Locate the cell with the specified text and output its [x, y] center coordinate. 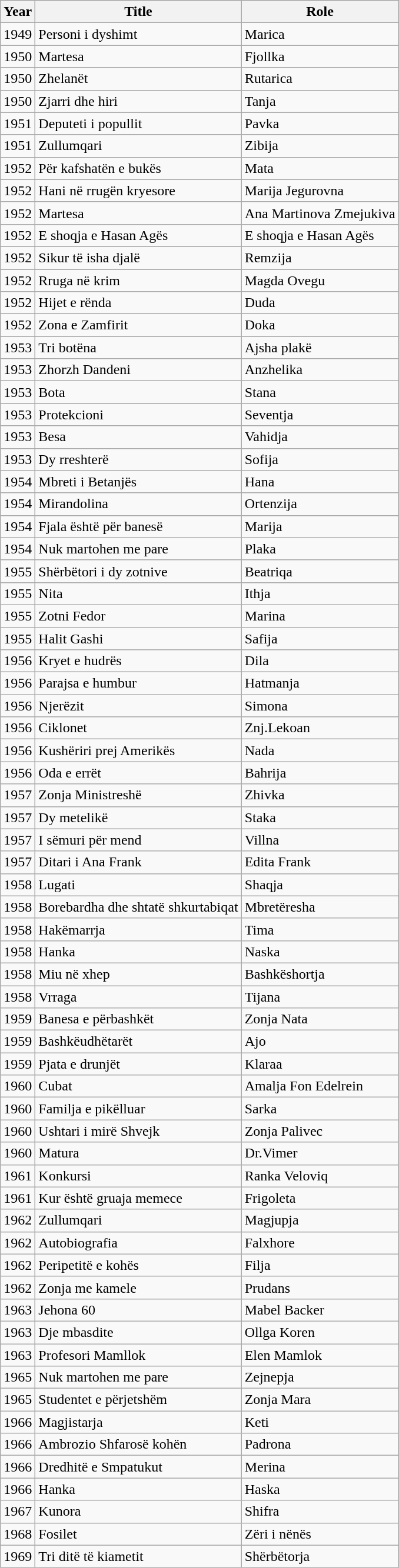
Zonja Mara [320, 1400]
Mata [320, 168]
Nada [320, 750]
Profesori Mamllok [138, 1355]
Amalja Fon Edelrein [320, 1086]
Prudans [320, 1287]
Hatmanja [320, 683]
Keti [320, 1422]
I sëmuri për mend [138, 840]
Falxhore [320, 1243]
Tijana [320, 997]
Ambrozio Shfarosë kohën [138, 1444]
Mabel Backer [320, 1310]
Studentet e përjetshëm [138, 1400]
Tri botëna [138, 348]
Remzija [320, 258]
Magjistarja [138, 1422]
Ushtari i mirë Shvejk [138, 1131]
Dredhitë e Smpatukut [138, 1467]
Bota [138, 392]
Zejnepja [320, 1377]
Tima [320, 929]
Dy metelikë [138, 818]
Zëri i nënës [320, 1534]
Shifra [320, 1512]
Elen Mamlok [320, 1355]
Banesa e përbashkët [138, 1019]
Lugati [138, 885]
Sofija [320, 459]
Beatriqa [320, 571]
Mbreti i Betanjës [138, 482]
Vahidja [320, 437]
Ana Martinova Zmejukiva [320, 213]
Mbretëresha [320, 907]
Kur është gruaja memece [138, 1198]
Hani në rrugën kryesore [138, 191]
Doka [320, 325]
Oda e errët [138, 773]
1968 [18, 1534]
Sikur të isha djalë [138, 258]
Frigoleta [320, 1198]
Zhelanët [138, 79]
Dila [320, 661]
Marina [320, 616]
Bashkëshortja [320, 974]
Halit Gashi [138, 638]
Zhorzh Dandeni [138, 370]
Magjupja [320, 1220]
Hana [320, 482]
Vrraga [138, 997]
Magda Ovegu [320, 281]
Zonja me kamele [138, 1287]
Naska [320, 952]
Kunora [138, 1512]
Fjollka [320, 56]
Kushëriri prej Amerikës [138, 750]
Title [138, 12]
Hakëmarrja [138, 929]
1967 [18, 1512]
Autobiografia [138, 1243]
Safija [320, 638]
Ajo [320, 1042]
Year [18, 12]
Tanja [320, 101]
Personi i dyshimt [138, 34]
Role [320, 12]
Jehona 60 [138, 1310]
Hijet e rënda [138, 303]
Seventja [320, 415]
Deputeti i popullit [138, 124]
Fosilet [138, 1534]
Shërbëtori i dy zotnive [138, 571]
Klaraa [320, 1064]
Shaqja [320, 885]
Zotni Fedor [138, 616]
Simona [320, 706]
Padrona [320, 1444]
Ranka Veloviq [320, 1176]
Staka [320, 818]
Sarka [320, 1109]
Pavka [320, 124]
Zonja Nata [320, 1019]
Rruga në krim [138, 281]
Ollga Koren [320, 1332]
Zona e Zamfirit [138, 325]
Shërbëtorja [320, 1556]
Për kafshatën e bukës [138, 168]
Ajsha plakë [320, 348]
Bashkëudhëtarët [138, 1042]
Ithja [320, 593]
Merina [320, 1467]
Marija [320, 526]
Mirandolina [138, 504]
Konkursi [138, 1176]
Znj.Lekoan [320, 728]
Marica [320, 34]
Ortenzija [320, 504]
Edita Frank [320, 862]
Dje mbasdite [138, 1332]
Dy rreshterë [138, 459]
Bahrija [320, 773]
Miu në xhep [138, 974]
Haska [320, 1489]
1969 [18, 1556]
Matura [138, 1153]
Duda [320, 303]
Zibija [320, 146]
Zjarri dhe hiri [138, 101]
Njerëzit [138, 706]
Peripetitë e kohës [138, 1265]
Zhivka [320, 795]
Parajsa e humbur [138, 683]
Anzhelika [320, 370]
Villna [320, 840]
Fjala është për banesë [138, 526]
Cubat [138, 1086]
Stana [320, 392]
Ciklonet [138, 728]
Plaka [320, 549]
Zonja Palivec [320, 1131]
Tri ditë të kiametit [138, 1556]
Marija Jegurovna [320, 191]
Kryet e hudrës [138, 661]
Pjata e drunjët [138, 1064]
Filja [320, 1265]
Familja e pikëlluar [138, 1109]
Rutarica [320, 79]
Protekcioni [138, 415]
Nita [138, 593]
Dr.Vimer [320, 1153]
Zonja Ministreshë [138, 795]
Besa [138, 437]
1949 [18, 34]
Borebardha dhe shtatë shkurtabiqat [138, 907]
Ditari i Ana Frank [138, 862]
